Pinpoint the cell where the given text exists, returning its (X, Y) midpoint coordinate. 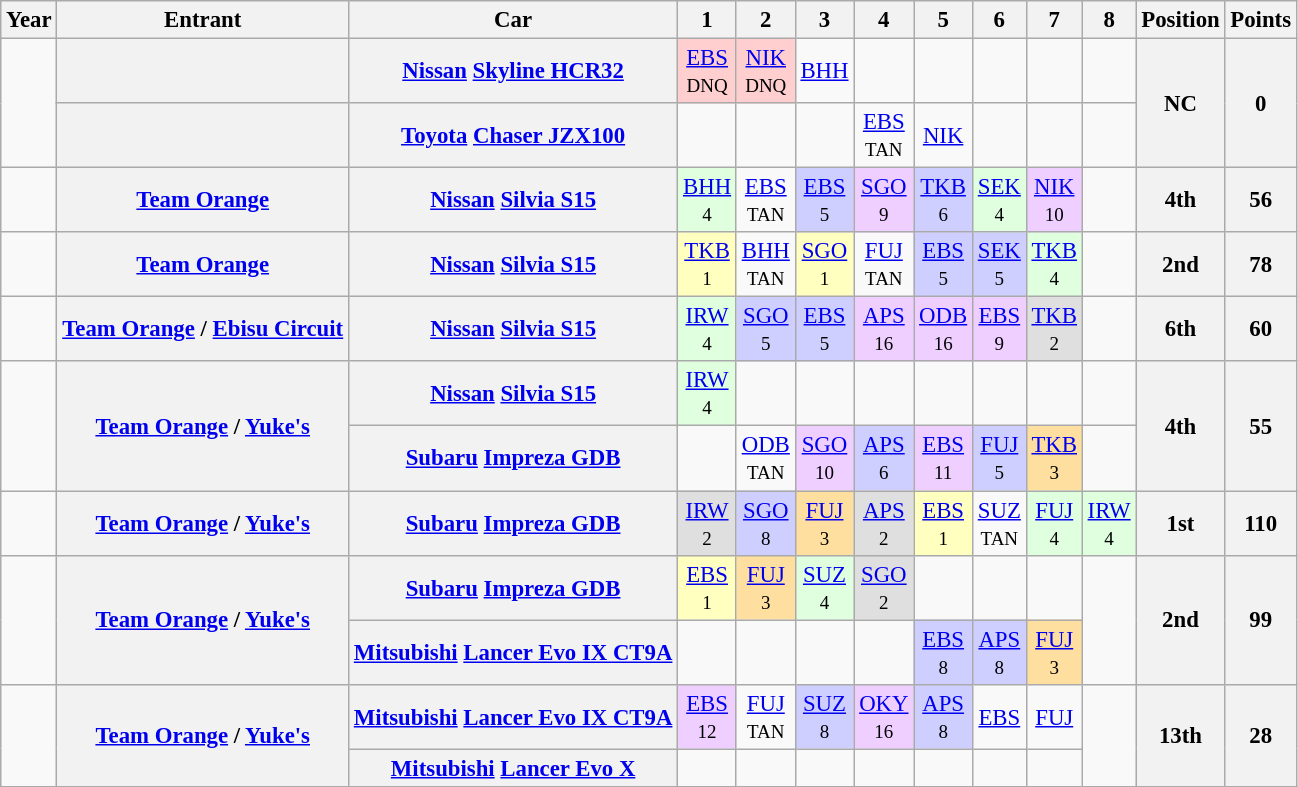
4 (884, 20)
2 (766, 20)
99 (1260, 620)
EBS (999, 716)
IRW2 (708, 524)
0 (1260, 104)
SGO10 (824, 458)
ODBTAN (766, 458)
Points (1260, 20)
Year (29, 20)
BHH4 (708, 200)
Toyota Chaser JZX100 (514, 136)
TKB1 (708, 264)
8 (1109, 20)
APS16 (884, 330)
NIKDNQ (766, 72)
SEK4 (999, 200)
EBS12 (708, 716)
EBS8 (944, 652)
1 (708, 20)
EBSDNQ (708, 72)
Position (1180, 20)
13th (1180, 735)
TKB4 (1054, 264)
56 (1260, 200)
Team Orange / Ebisu Circuit (203, 330)
3 (824, 20)
1st (1180, 524)
6th (1180, 330)
BHHTAN (766, 264)
60 (1260, 330)
Entrant (203, 20)
SGO8 (766, 524)
6 (999, 20)
TKB2 (1054, 330)
BHH (824, 72)
Mitsubishi Lancer Evo X (514, 768)
OKY16 (884, 716)
SGO1 (824, 264)
SUZ4 (824, 588)
110 (1260, 524)
78 (1260, 264)
FUJ (1054, 716)
SGO9 (884, 200)
FUJ4 (1054, 524)
ODB16 (944, 330)
28 (1260, 735)
FUJ5 (999, 458)
5 (944, 20)
SGO2 (884, 588)
Car (514, 20)
NIK (944, 136)
55 (1260, 426)
TKB6 (944, 200)
7 (1054, 20)
EBS9 (999, 330)
EBS11 (944, 458)
TKB3 (1054, 458)
APS6 (884, 458)
Nissan Skyline HCR32 (514, 72)
SUZ8 (824, 716)
NC (1180, 104)
NIK10 (1054, 200)
SEK5 (999, 264)
SUZTAN (999, 524)
SGO5 (766, 330)
APS2 (884, 524)
